Scan for the cell matching the given text and deliver its [x, y] coordinate at center. 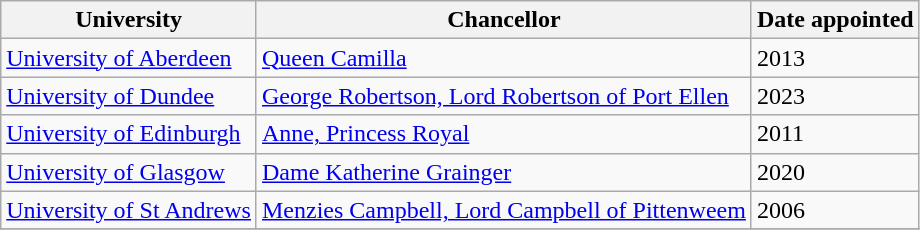
Menzies Campbell, Lord Campbell of Pittenweem [504, 210]
Queen Camilla [504, 58]
2011 [835, 134]
Date appointed [835, 20]
2006 [835, 210]
2023 [835, 96]
University of Aberdeen [129, 58]
University of Dundee [129, 96]
University [129, 20]
2020 [835, 172]
Chancellor [504, 20]
2013 [835, 58]
George Robertson, Lord Robertson of Port Ellen [504, 96]
Dame Katherine Grainger [504, 172]
Anne, Princess Royal [504, 134]
University of Glasgow [129, 172]
University of Edinburgh [129, 134]
University of St Andrews [129, 210]
